Pinpoint the cell where the given text exists, returning its [X, Y] midpoint coordinate. 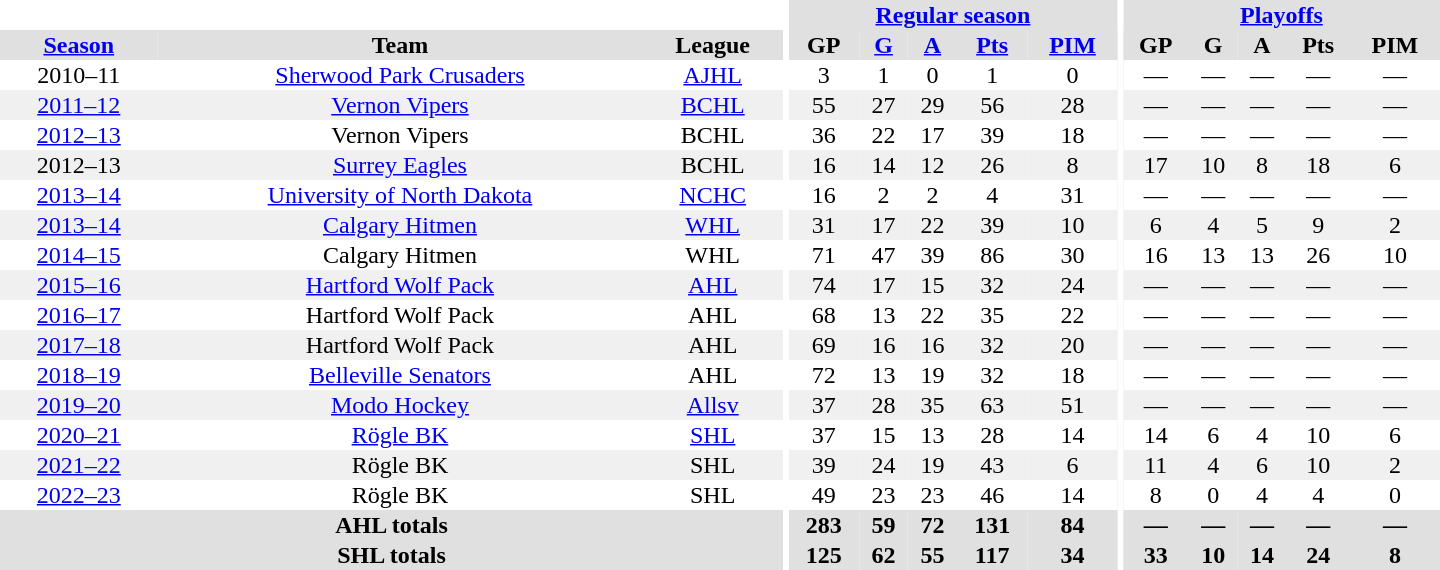
3 [824, 75]
62 [884, 555]
Regular season [952, 15]
5 [1262, 225]
86 [992, 255]
NCHC [712, 195]
51 [1073, 405]
117 [992, 555]
56 [992, 105]
2010–11 [79, 75]
68 [824, 315]
30 [1073, 255]
9 [1318, 225]
2014–15 [79, 255]
59 [884, 525]
Surrey Eagles [400, 165]
47 [884, 255]
49 [824, 495]
Belleville Senators [400, 375]
Modo Hockey [400, 405]
20 [1073, 345]
131 [992, 525]
43 [992, 465]
71 [824, 255]
Playoffs [1282, 15]
36 [824, 135]
46 [992, 495]
2018–19 [79, 375]
2011–12 [79, 105]
Allsv [712, 405]
2017–18 [79, 345]
AJHL [712, 75]
Sherwood Park Crusaders [400, 75]
2016–17 [79, 315]
2020–21 [79, 435]
2022–23 [79, 495]
Season [79, 45]
11 [1156, 465]
33 [1156, 555]
27 [884, 105]
12 [932, 165]
AHL totals [392, 525]
283 [824, 525]
29 [932, 105]
Team [400, 45]
125 [824, 555]
League [712, 45]
84 [1073, 525]
SHL totals [392, 555]
69 [824, 345]
34 [1073, 555]
2015–16 [79, 285]
2019–20 [79, 405]
74 [824, 285]
2021–22 [79, 465]
63 [992, 405]
University of North Dakota [400, 195]
